Provide the [X, Y] coordinate of the cell's center where the given text is located.  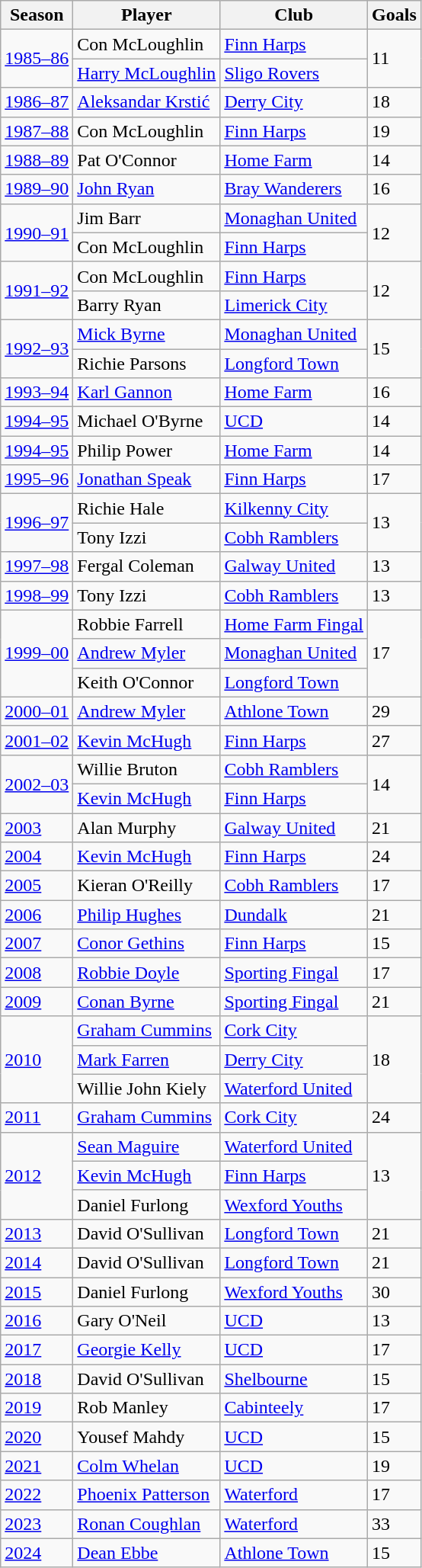
Dean Ebbe [146, 1553]
2022 [37, 1495]
Georgie Kelly [146, 1350]
Keith O'Connor [146, 682]
Kilkenny City [294, 508]
11 [395, 59]
Fergal Coleman [146, 566]
Rob Manley [146, 1408]
Sligo Rovers [294, 73]
1986–87 [37, 102]
Goals [395, 15]
Colm Whelan [146, 1466]
2024 [37, 1553]
1995–96 [37, 479]
Willie John Kiely [146, 1089]
Mark Farren [146, 1060]
2011 [37, 1117]
2006 [37, 915]
Dundalk [294, 915]
Aleksandar Krstić [146, 102]
2021 [37, 1466]
2003 [37, 827]
1985–86 [37, 59]
2004 [37, 857]
John Ryan [146, 189]
Player [146, 15]
Mick Byrne [146, 334]
1997–98 [37, 566]
Limerick City [294, 305]
Shelbourne [294, 1379]
29 [395, 711]
Home Farm Fingal [294, 624]
1992–93 [37, 348]
1987–88 [37, 131]
Conor Gethins [146, 944]
33 [395, 1524]
1988–89 [37, 160]
1991–92 [37, 290]
2002–03 [37, 784]
Gary O'Neil [146, 1321]
Sean Maguire [146, 1146]
2012 [37, 1175]
Phoenix Patterson [146, 1495]
Yousef Mahdy [146, 1437]
Jim Barr [146, 218]
Ronan Coughlan [146, 1524]
2010 [37, 1060]
2023 [37, 1524]
1999–00 [37, 653]
2014 [37, 1262]
2008 [37, 973]
Michael O'Byrne [146, 422]
2016 [37, 1321]
1993–94 [37, 393]
Richie Hale [146, 508]
2000–01 [37, 711]
Bray Wanderers [294, 189]
2018 [37, 1379]
Kieran O'Reilly [146, 886]
2007 [37, 944]
Club [294, 15]
Conan Byrne [146, 1002]
1990–91 [37, 232]
Harry McLoughlin [146, 73]
Season [37, 15]
Willie Bruton [146, 769]
Robbie Doyle [146, 973]
Karl Gannon [146, 393]
2001–02 [37, 740]
27 [395, 740]
Richie Parsons [146, 364]
Cabinteely [294, 1408]
Philip Power [146, 451]
2005 [37, 886]
Alan Murphy [146, 827]
Barry Ryan [146, 305]
2020 [37, 1437]
Philip Hughes [146, 915]
1989–90 [37, 189]
1996–97 [37, 523]
Robbie Farrell [146, 624]
2015 [37, 1292]
2017 [37, 1350]
30 [395, 1292]
Pat O'Connor [146, 160]
2009 [37, 1002]
2019 [37, 1408]
Jonathan Speak [146, 479]
1998–99 [37, 595]
2013 [37, 1233]
